Locate the cell with the specified text and output its [X, Y] center coordinate. 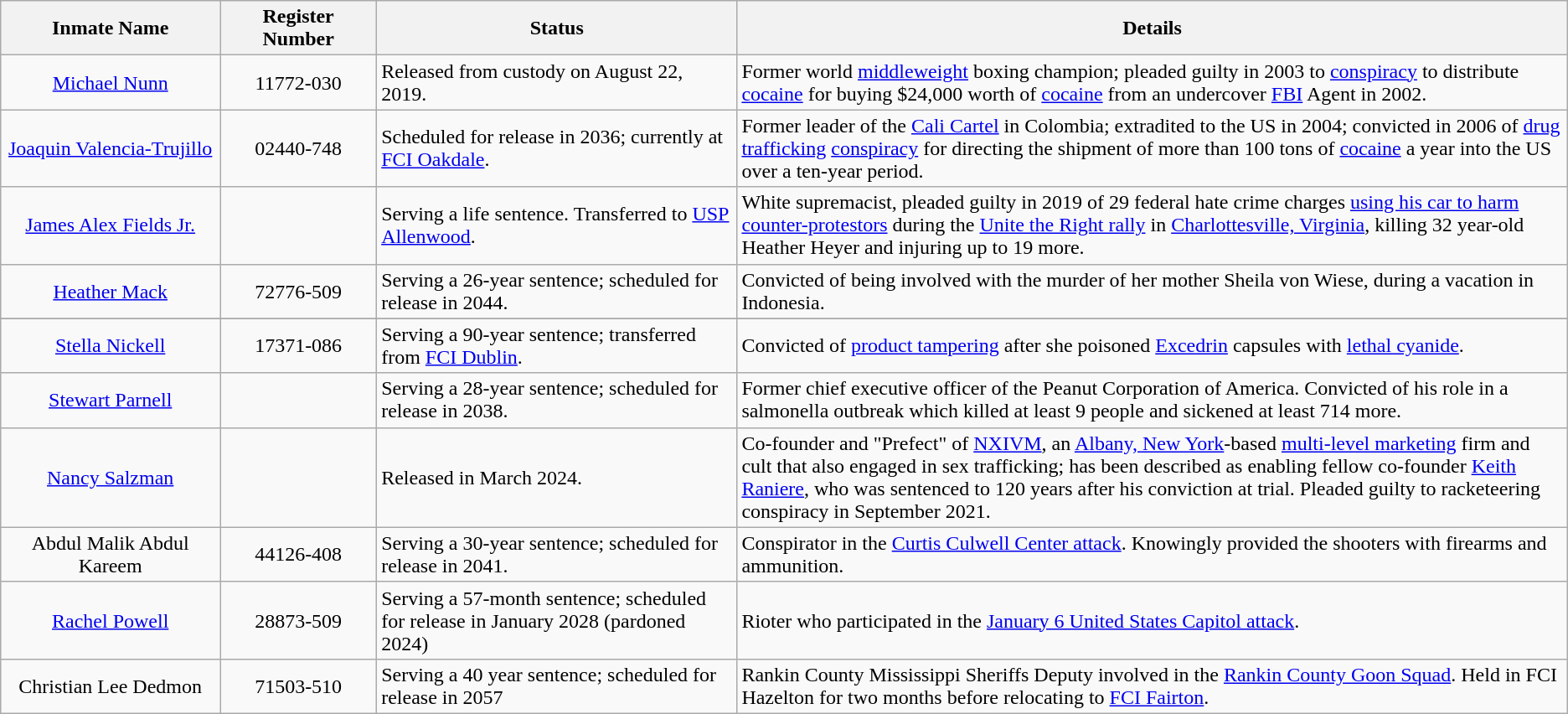
Released from custody on August 22, 2019. [557, 82]
Christian Lee Dedmon [111, 686]
11772-030 [298, 82]
Joaquin Valencia-Trujillo [111, 148]
02440-748 [298, 148]
Nancy Salzman [111, 478]
Michael Nunn [111, 82]
Abdul Malik Abdul Kareem [111, 555]
Rachel Powell [111, 620]
17371-086 [298, 345]
72776-509 [298, 292]
44126-408 [298, 555]
Serving a 90-year sentence; transferred from FCI Dublin. [557, 345]
Serving a 40 year sentence; scheduled for release in 2057 [557, 686]
Serving a 28-year sentence; scheduled for release in 2038. [557, 401]
Heather Mack [111, 292]
Register Number [298, 28]
28873-509 [298, 620]
Convicted of being involved with the murder of her mother Sheila von Wiese, during a vacation in Indonesia. [1153, 292]
71503-510 [298, 686]
Serving a 30-year sentence; scheduled for release in 2041. [557, 555]
Released in March 2024. [557, 478]
Details [1153, 28]
Serving a 57-month sentence; scheduled for release in January 2028 (pardoned 2024) [557, 620]
Scheduled for release in 2036; currently at FCI Oakdale. [557, 148]
Conspirator in the Curtis Culwell Center attack. Knowingly provided the shooters with firearms and ammunition. [1153, 555]
James Alex Fields Jr. [111, 225]
Status [557, 28]
Serving a 26-year sentence; scheduled for release in 2044. [557, 292]
Stewart Parnell [111, 401]
Stella Nickell [111, 345]
Serving a life sentence. Transferred to USP Allenwood. [557, 225]
Rioter who participated in the January 6 United States Capitol attack. [1153, 620]
Inmate Name [111, 28]
Convicted of product tampering after she poisoned Excedrin capsules with lethal cyanide. [1153, 345]
